Return the (x, y) coordinate for the center point of the cell that contains the specified text.  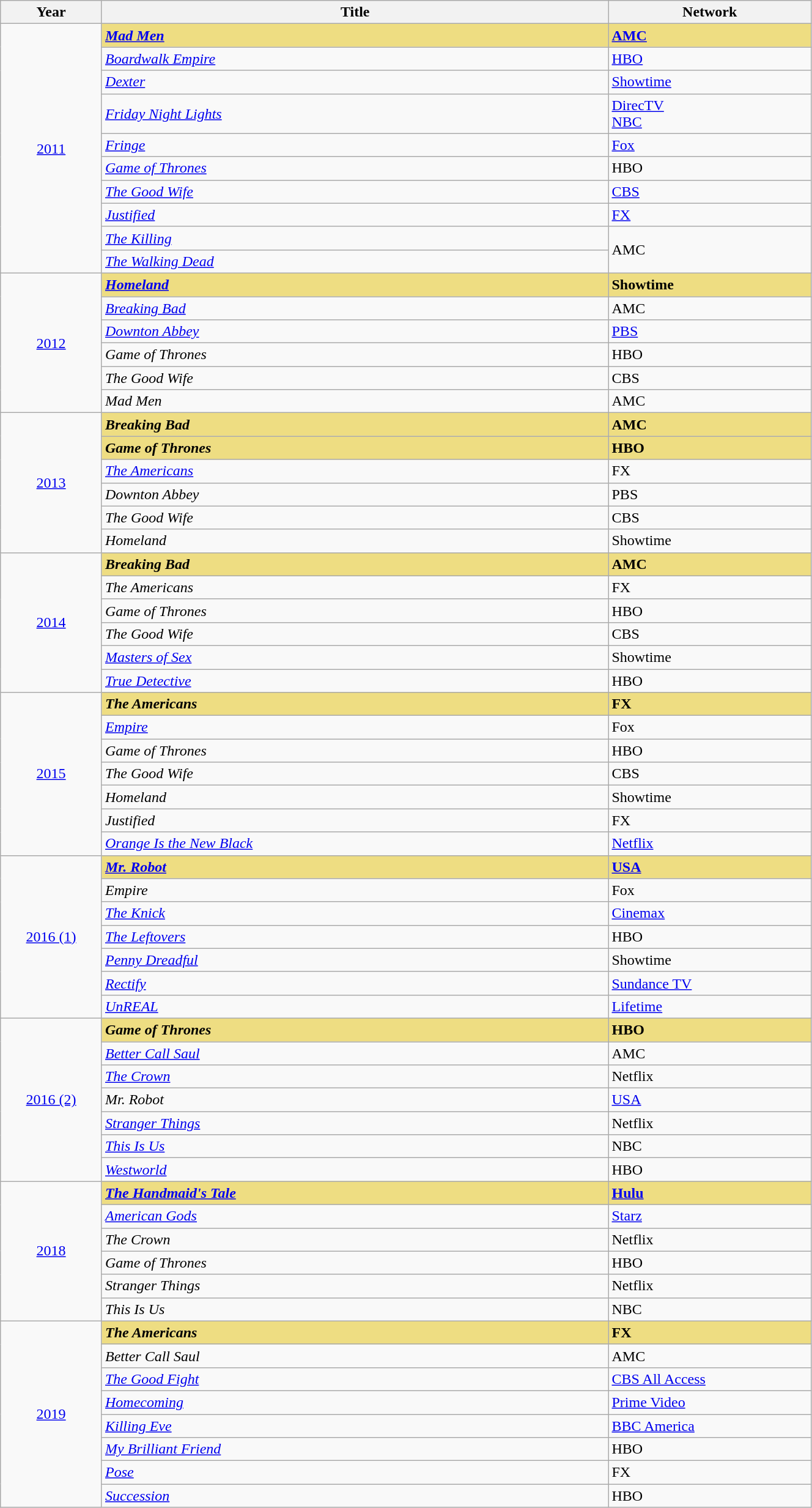
2012 (51, 343)
CBS All Access (709, 1379)
The Walking Dead (355, 261)
Masters of Sex (355, 657)
The Handmaid's Tale (355, 1193)
Friday Night Lights (355, 114)
American Gods (355, 1216)
Dexter (355, 82)
Penny Dreadful (355, 960)
Hulu (709, 1193)
Sundance TV (709, 983)
DirecTVNBC (709, 114)
Prime Video (709, 1402)
2013 (51, 483)
True Detective (355, 681)
Starz (709, 1216)
2016 (2) (51, 1099)
2016 (1) (51, 937)
2019 (51, 1414)
The Leftovers (355, 937)
BBC America (709, 1426)
Boardwalk Empire (355, 59)
2015 (51, 774)
Cinemax (709, 913)
UnREAL (355, 1006)
Pose (355, 1473)
Year (51, 12)
2014 (51, 622)
The Good Fight (355, 1379)
Title (355, 12)
Fringe (355, 145)
Rectify (355, 983)
Westworld (355, 1170)
Killing Eve (355, 1426)
2018 (51, 1251)
The Killing (355, 238)
The Knick (355, 913)
Lifetime (709, 1006)
Network (709, 12)
My Brilliant Friend (355, 1449)
Succession (355, 1496)
Homecoming (355, 1402)
2011 (51, 149)
Orange Is the New Black (355, 844)
